Provide the (X, Y) coordinate of the cell's center where the given text is located.  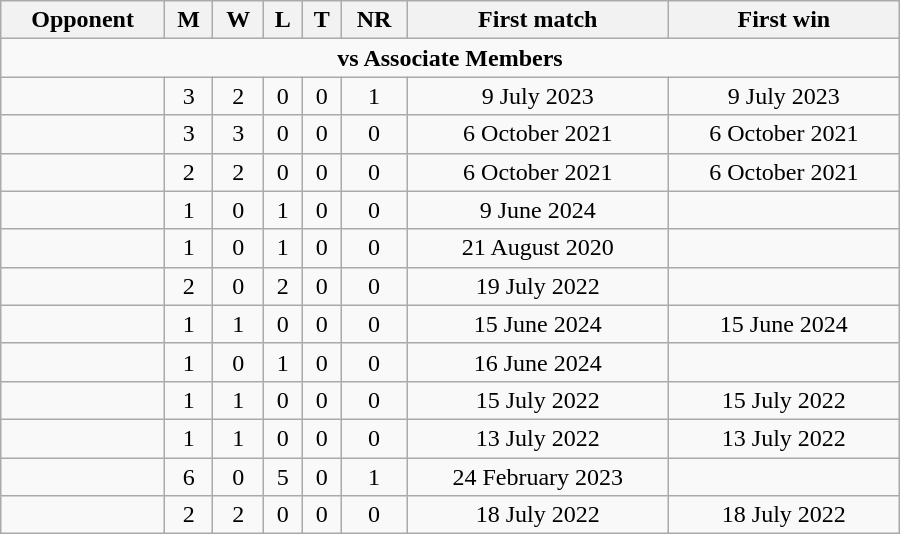
First match (538, 20)
24 February 2023 (538, 477)
9 June 2024 (538, 210)
T (322, 20)
5 (282, 477)
16 June 2024 (538, 362)
L (282, 20)
19 July 2022 (538, 286)
vs Associate Members (450, 58)
NR (374, 20)
W (238, 20)
First win (784, 20)
Opponent (83, 20)
21 August 2020 (538, 248)
M (188, 20)
6 (188, 477)
